Scan for the cell matching the given text and deliver its (X, Y) coordinate at center. 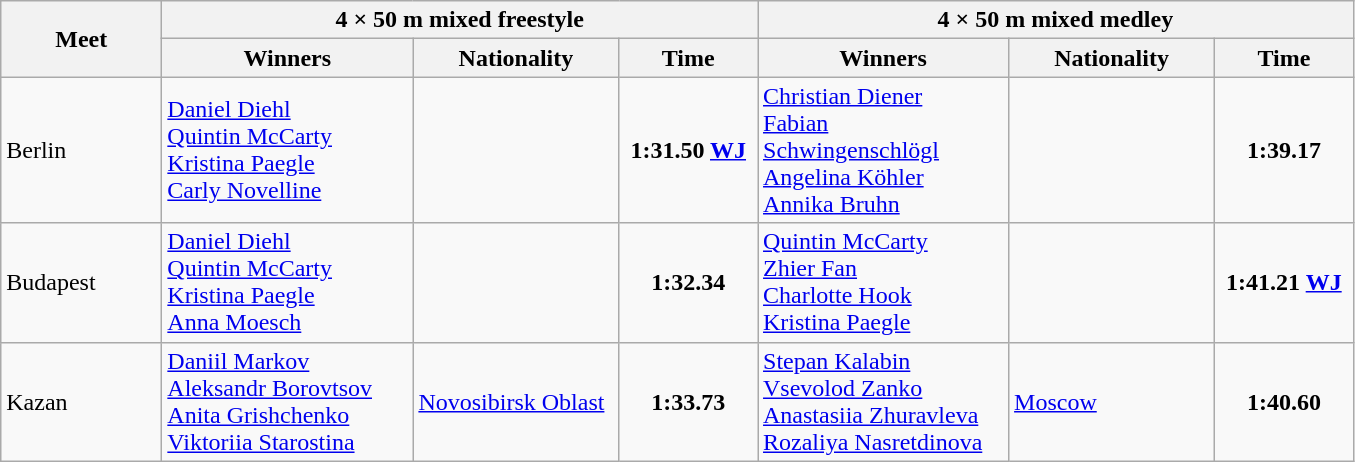
1:32.34 (688, 282)
Novosibirsk Oblast (516, 402)
Berlin (82, 150)
Kazan (82, 402)
1:41.21 WJ (1284, 282)
Moscow (1112, 402)
1:40.60 (1284, 402)
1:39.17 (1284, 150)
4 × 50 m mixed freestyle (460, 20)
Meet (82, 39)
Daniil MarkovAleksandr BorovtsovAnita GrishchenkoViktoriia Starostina (288, 402)
Christian DienerFabian SchwingenschlöglAngelina KöhlerAnnika Bruhn (884, 150)
Daniel DiehlQuintin McCartyKristina PaegleCarly Novelline (288, 150)
1:33.73 (688, 402)
1:31.50 WJ (688, 150)
Quintin McCartyZhier FanCharlotte HookKristina Paegle (884, 282)
Stepan KalabinVsevolod ZankoAnastasiia Zhuravleva Rozaliya Nasretdinova (884, 402)
Daniel DiehlQuintin McCartyKristina PaegleAnna Moesch (288, 282)
Budapest (82, 282)
4 × 50 m mixed medley (1056, 20)
